For the text-containing cell, return its midpoint in (X, Y) coordinate format. 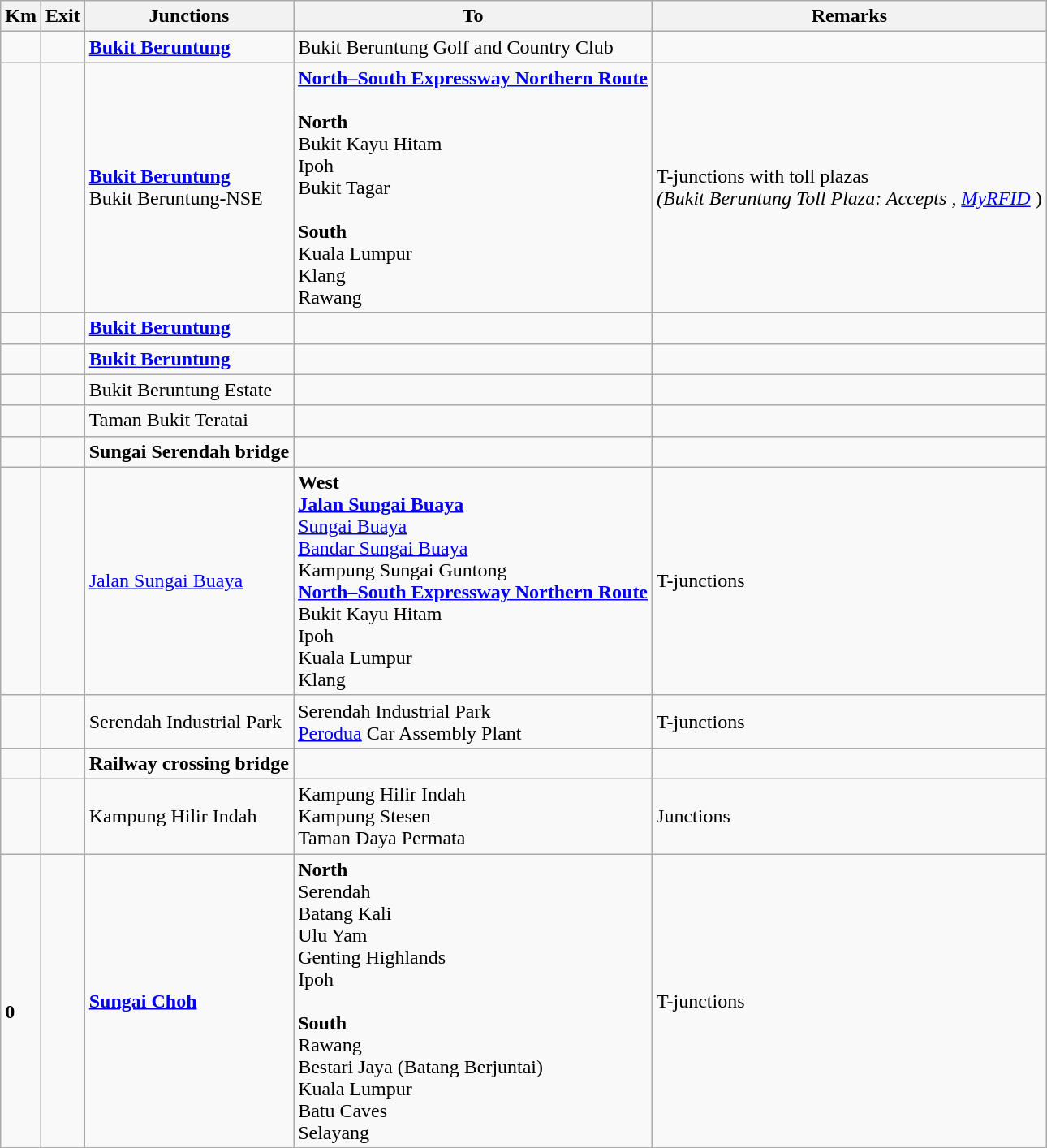
Bukit Beruntung Golf and Country Club (473, 47)
Km (21, 16)
Serendah Industrial Park (188, 721)
North Serendah Batang Kali Ulu Yam Genting Highlands IpohSouth Rawang Bestari Jaya (Batang Berjuntai) Kuala Lumpur Batu Caves Selayang (473, 1001)
North–South Expressway Northern RouteNorthBukit Kayu HitamIpohBukit TagarSouthKuala LumpurKlangRawang (473, 188)
Railway crossing bridge (188, 763)
Sungai Choh (188, 1001)
Kampung Hilir IndahKampung StesenTaman Daya Permata (473, 816)
Serendah Industrial ParkPerodua Car Assembly Plant (473, 721)
Sungai Serendah bridge (188, 451)
Bukit BeruntungBukit Beruntung-NSE (188, 188)
Kampung Hilir Indah (188, 816)
Remarks (850, 16)
To (473, 16)
Jalan Sungai Buaya (188, 581)
0 (21, 1001)
Taman Bukit Teratai (188, 421)
Bukit Beruntung Estate (188, 390)
Exit (62, 16)
T-junctions with toll plazas(Bukit Beruntung Toll Plaza: Accepts , MyRFID ) (850, 188)
